From the cell containing the given text, extract its center point as [x, y] coordinate. 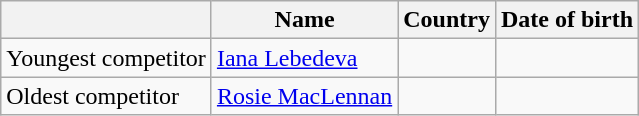
Oldest competitor [106, 96]
Name [304, 20]
Date of birth [566, 20]
Youngest competitor [106, 58]
Country [447, 20]
Iana Lebedeva [304, 58]
Rosie MacLennan [304, 96]
